Identify which cell holds the provided text, then report its [x, y] central coordinate. 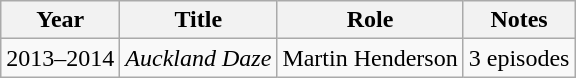
Notes [519, 20]
Title [198, 20]
2013–2014 [60, 58]
3 episodes [519, 58]
Martin Henderson [370, 58]
Role [370, 20]
Year [60, 20]
Auckland Daze [198, 58]
